Detect which cell encompasses the target text, then output its (X, Y) center coordinate. 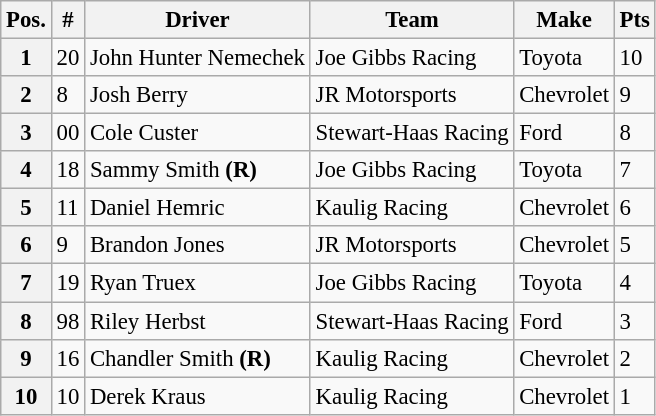
Make (564, 20)
Pts (634, 20)
11 (68, 208)
16 (68, 358)
Driver (198, 20)
Cole Custer (198, 133)
18 (68, 170)
00 (68, 133)
98 (68, 321)
# (68, 20)
Pos. (26, 20)
Ryan Truex (198, 283)
Brandon Jones (198, 245)
John Hunter Nemechek (198, 58)
Chandler Smith (R) (198, 358)
Daniel Hemric (198, 208)
19 (68, 283)
Josh Berry (198, 95)
Team (412, 20)
20 (68, 58)
Sammy Smith (R) (198, 170)
Riley Herbst (198, 321)
Derek Kraus (198, 396)
